Identify which cell holds the provided text, then report its (x, y) central coordinate. 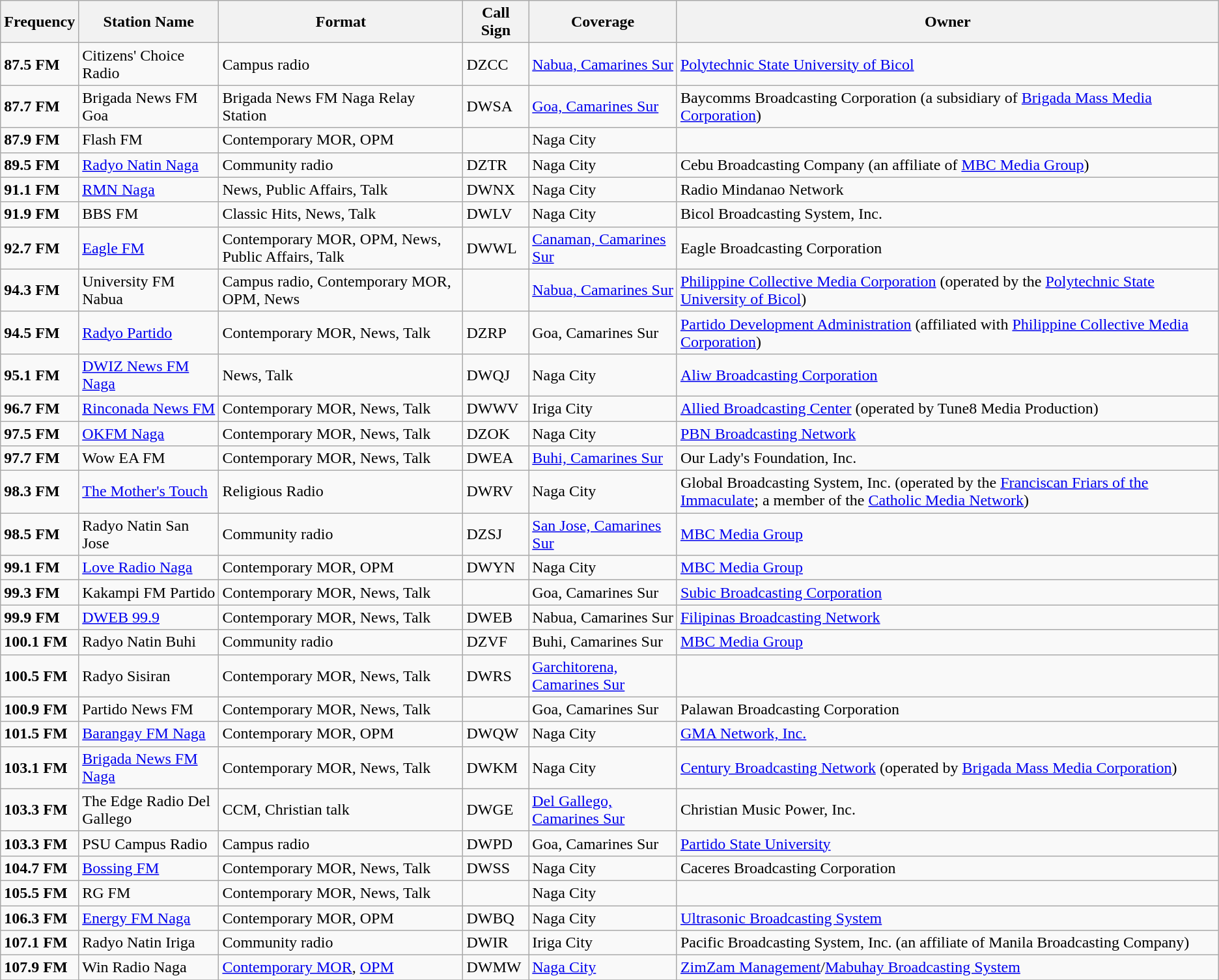
Canaman, Camarines Sur (603, 247)
98.5 FM (40, 534)
Flash FM (148, 140)
91.1 FM (40, 189)
The Mother's Touch (148, 492)
100.9 FM (40, 709)
San Jose, Camarines Sur (603, 534)
Subic Broadcasting Corporation (947, 593)
Christian Music Power, Inc. (947, 810)
OKFM Naga (148, 433)
87.7 FM (40, 107)
Energy FM Naga (148, 917)
Brigada News FM Goa (148, 107)
Love Radio Naga (148, 568)
Radyo Partido (148, 332)
DWQW (496, 734)
103.1 FM (40, 767)
Partido News FM (148, 709)
Aliw Broadcasting Corporation (947, 375)
DWGE (496, 810)
Kakampi FM Partido (148, 593)
DZTR (496, 165)
DWKM (496, 767)
DWEB 99.9 (148, 617)
87.5 FM (40, 64)
Global Broadcasting System, Inc. (operated by the Franciscan Friars of the Immaculate; a member of the Catholic Media Network) (947, 492)
Radio Mindanao Network (947, 189)
Bossing FM (148, 868)
Brigada News FM Naga Relay Station (341, 107)
Filipinas Broadcasting Network (947, 617)
Allied Broadcasting Center (operated by Tune8 Media Production) (947, 408)
CCM, Christian talk (341, 810)
DWWV (496, 408)
98.3 FM (40, 492)
97.5 FM (40, 433)
Eagle FM (148, 247)
92.7 FM (40, 247)
DWIR (496, 943)
GMA Network, Inc. (947, 734)
Owner (947, 22)
DWSA (496, 107)
DWYN (496, 568)
DWNX (496, 189)
ZimZam Management/Mabuhay Broadcasting System (947, 968)
Station Name (148, 22)
Call Sign (496, 22)
Our Lady's Foundation, Inc. (947, 458)
95.1 FM (40, 375)
99.3 FM (40, 593)
Baycomms Broadcasting Corporation (a subsidiary of Brigada Mass Media Corporation) (947, 107)
Win Radio Naga (148, 968)
Coverage (603, 22)
99.9 FM (40, 617)
Campus radio, Contemporary MOR, OPM, News (341, 290)
Philippine Collective Media Corporation (operated by the Polytechnic State University of Bicol) (947, 290)
Partido State University (947, 843)
DZRP (496, 332)
105.5 FM (40, 893)
100.1 FM (40, 642)
News, Talk (341, 375)
Ultrasonic Broadcasting System (947, 917)
RMN Naga (148, 189)
Del Gallego, Camarines Sur (603, 810)
DWRV (496, 492)
Radyo Natin Iriga (148, 943)
101.5 FM (40, 734)
DWMW (496, 968)
Radyo Sisiran (148, 676)
89.5 FM (40, 165)
Partido Development Administration (affiliated with Philippine Collective Media Corporation) (947, 332)
DWSS (496, 868)
96.7 FM (40, 408)
107.9 FM (40, 968)
DZVF (496, 642)
Rinconada News FM (148, 408)
RG FM (148, 893)
DWRS (496, 676)
Wow EA FM (148, 458)
DWPD (496, 843)
Classic Hits, News, Talk (341, 214)
The Edge Radio Del Gallego (148, 810)
DWIZ News FM Naga (148, 375)
Brigada News FM Naga (148, 767)
DWLV (496, 214)
Radyo Natin Naga (148, 165)
DWWL (496, 247)
87.9 FM (40, 140)
Garchitorena, Camarines Sur (603, 676)
Bicol Broadcasting System, Inc. (947, 214)
University FM Nabua (148, 290)
DWEB (496, 617)
Century Broadcasting Network (operated by Brigada Mass Media Corporation) (947, 767)
DWBQ (496, 917)
100.5 FM (40, 676)
Eagle Broadcasting Corporation (947, 247)
DWEA (496, 458)
Frequency (40, 22)
99.1 FM (40, 568)
104.7 FM (40, 868)
Palawan Broadcasting Corporation (947, 709)
Caceres Broadcasting Corporation (947, 868)
94.5 FM (40, 332)
Cebu Broadcasting Company (an affiliate of MBC Media Group) (947, 165)
Radyo Natin San Jose (148, 534)
106.3 FM (40, 917)
94.3 FM (40, 290)
Polytechnic State University of Bicol (947, 64)
BBS FM (148, 214)
Format (341, 22)
DZOK (496, 433)
107.1 FM (40, 943)
DZCC (496, 64)
Barangay FM Naga (148, 734)
91.9 FM (40, 214)
Contemporary MOR, OPM, News, Public Affairs, Talk (341, 247)
97.7 FM (40, 458)
DZSJ (496, 534)
DWQJ (496, 375)
Citizens' Choice Radio (148, 64)
News, Public Affairs, Talk (341, 189)
PBN Broadcasting Network (947, 433)
PSU Campus Radio (148, 843)
Radyo Natin Buhi (148, 642)
Religious Radio (341, 492)
Pacific Broadcasting System, Inc. (an affiliate of Manila Broadcasting Company) (947, 943)
